Search for the cell housing the specified text and yield its [x, y] center coordinate. 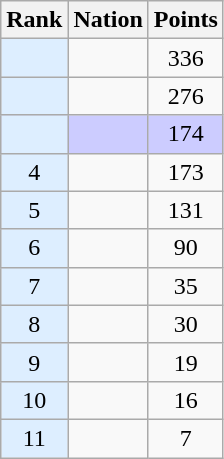
8 [34, 324]
6 [34, 248]
10 [34, 400]
Nation [108, 20]
35 [186, 286]
276 [186, 96]
30 [186, 324]
336 [186, 58]
131 [186, 210]
173 [186, 172]
90 [186, 248]
Points [186, 20]
174 [186, 134]
9 [34, 362]
19 [186, 362]
4 [34, 172]
5 [34, 210]
16 [186, 400]
11 [34, 438]
Rank [34, 20]
